Return (x, y) of the center of cell containing provided text 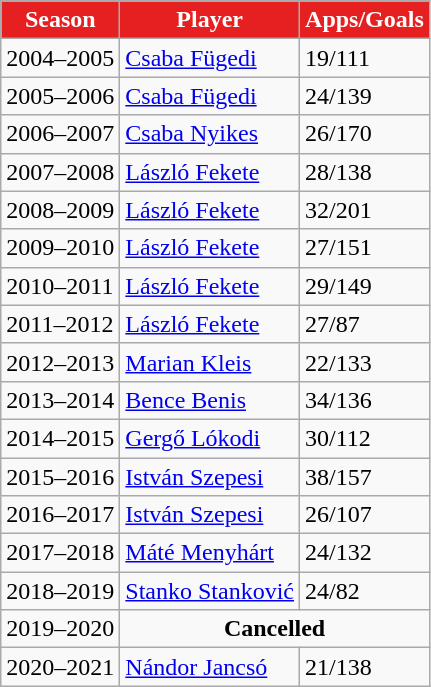
38/157 (365, 477)
2012–2013 (60, 362)
2010–2011 (60, 286)
2009–2010 (60, 248)
2020–2021 (60, 667)
24/132 (365, 553)
21/138 (365, 667)
Player (210, 20)
29/149 (365, 286)
26/107 (365, 515)
30/112 (365, 438)
27/151 (365, 248)
Marian Kleis (210, 362)
2013–2014 (60, 400)
2004–2005 (60, 58)
34/136 (365, 400)
Gergő Lókodi (210, 438)
2017–2018 (60, 553)
27/87 (365, 324)
Season (60, 20)
Bence Benis (210, 400)
24/139 (365, 96)
Stanko Stanković (210, 591)
2008–2009 (60, 210)
2006–2007 (60, 134)
Máté Menyhárt (210, 553)
19/111 (365, 58)
2016–2017 (60, 515)
Cancelled (274, 629)
2005–2006 (60, 96)
28/138 (365, 172)
2018–2019 (60, 591)
Csaba Nyikes (210, 134)
22/133 (365, 362)
2015–2016 (60, 477)
2014–2015 (60, 438)
2007–2008 (60, 172)
32/201 (365, 210)
Nándor Jancsó (210, 667)
Apps/Goals (365, 20)
2011–2012 (60, 324)
26/170 (365, 134)
24/82 (365, 591)
2019–2020 (60, 629)
